Identify which cell holds the provided text, then report its (X, Y) central coordinate. 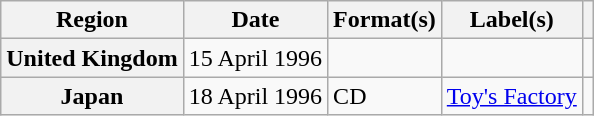
Format(s) (385, 20)
18 April 1996 (255, 96)
United Kingdom (92, 58)
CD (385, 96)
Region (92, 20)
Date (255, 20)
15 April 1996 (255, 58)
Japan (92, 96)
Toy's Factory (512, 96)
Label(s) (512, 20)
